Locate the cell with the specified text and output its [X, Y] center coordinate. 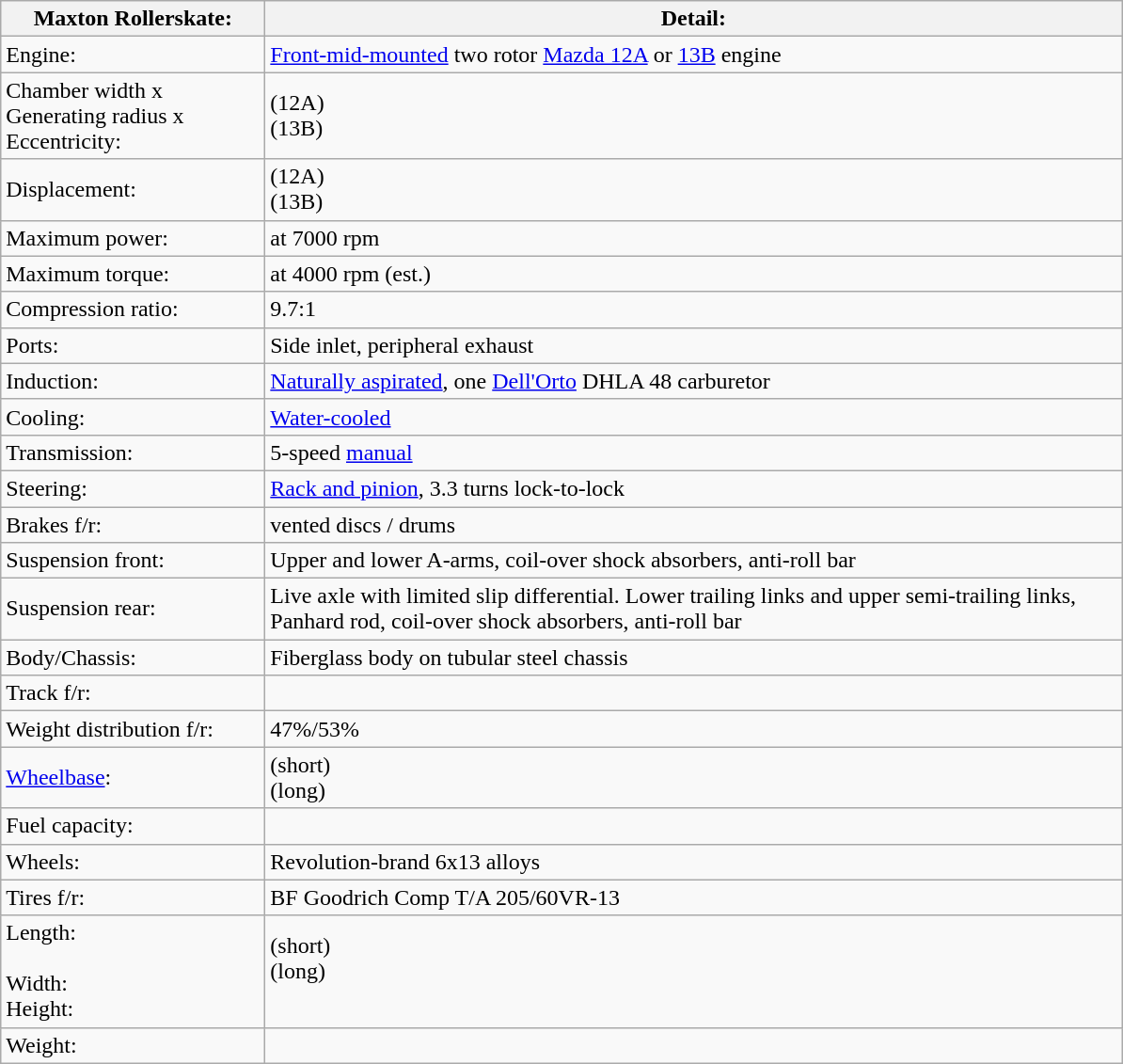
Induction: [134, 381]
Water-cooled [694, 417]
Wheelbase: [134, 777]
Weight distribution f/r: [134, 729]
Revolution-brand 6x13 alloys [694, 862]
47%/53% [694, 729]
Engine: [134, 55]
at 7000 rpm [694, 238]
Rack and pinion, 3.3 turns lock-to-lock [694, 488]
Weight: [134, 1045]
Wheels: [134, 862]
Suspension rear: [134, 610]
Transmission: [134, 453]
Cooling: [134, 417]
Maximum power: [134, 238]
Chamber width x Generating radius x Eccentricity: [134, 116]
Track f/r: [134, 693]
Front-mid-mounted two rotor Mazda 12A or 13B engine [694, 55]
BF Goodrich Comp T/A 205/60VR-13 [694, 897]
Maxton Rollerskate: [134, 19]
5-speed manual [694, 453]
Displacement: [134, 190]
at 4000 rpm (est.) [694, 274]
Side inlet, peripheral exhaust [694, 345]
Detail: [694, 19]
Tires f/r: [134, 897]
Live axle with limited slip differential. Lower trailing links and upper semi-trailing links, Panhard rod, coil-over shock absorbers, anti-roll bar [694, 610]
Length:Width:Height: [134, 971]
Fuel capacity: [134, 826]
Suspension front: [134, 561]
Fiberglass body on tubular steel chassis [694, 658]
Maximum torque: [134, 274]
Upper and lower A-arms, coil-over shock absorbers, anti-roll bar [694, 561]
vented discs / drums [694, 524]
9.7:1 [694, 310]
Brakes f/r: [134, 524]
Steering: [134, 488]
Compression ratio: [134, 310]
Body/Chassis: [134, 658]
Naturally aspirated, one Dell'Orto DHLA 48 carburetor [694, 381]
Ports: [134, 345]
